Find where the given text appears and provide that cell's center as (x, y) coordinate. 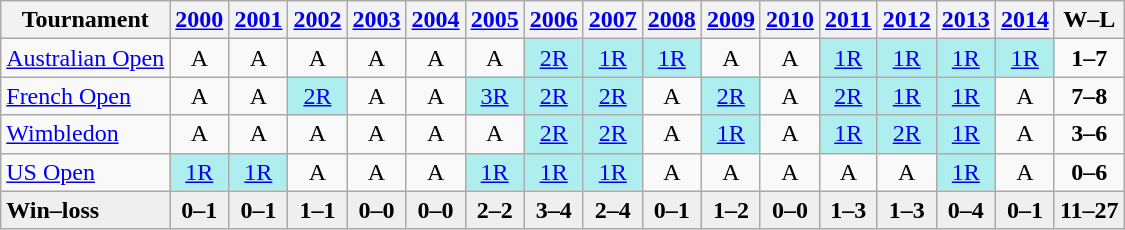
0–4 (966, 210)
2001 (258, 20)
2011 (848, 20)
W–L (1089, 20)
0–6 (1089, 172)
2012 (906, 20)
French Open (86, 96)
11–27 (1089, 210)
1–1 (318, 210)
3–4 (554, 210)
Tournament (86, 20)
1–2 (730, 210)
2008 (672, 20)
2000 (200, 20)
2006 (554, 20)
2010 (790, 20)
2004 (436, 20)
Wimbledon (86, 134)
2013 (966, 20)
2–2 (494, 210)
2002 (318, 20)
7–8 (1089, 96)
US Open (86, 172)
2003 (376, 20)
2014 (1024, 20)
2009 (730, 20)
3–6 (1089, 134)
1–7 (1089, 58)
2005 (494, 20)
2007 (612, 20)
3R (494, 96)
Australian Open (86, 58)
2–4 (612, 210)
Win–loss (86, 210)
